For the text-containing cell, return its midpoint in [X, Y] coordinate format. 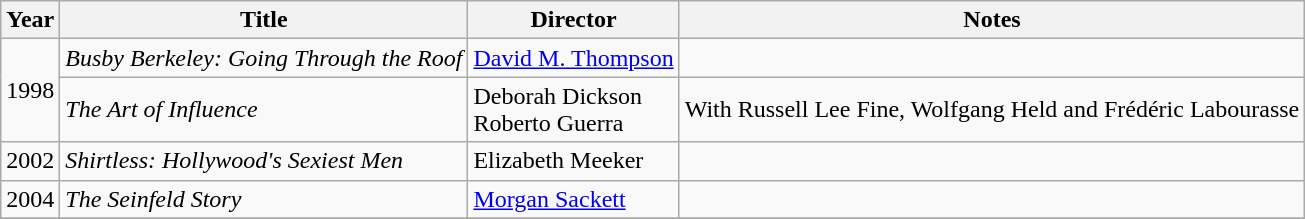
Title [264, 20]
2002 [30, 161]
Morgan Sackett [574, 199]
David M. Thompson [574, 58]
Elizabeth Meeker [574, 161]
Notes [992, 20]
2004 [30, 199]
Busby Berkeley: Going Through the Roof [264, 58]
With Russell Lee Fine, Wolfgang Held and Frédéric Labourasse [992, 110]
1998 [30, 90]
Deborah DicksonRoberto Guerra [574, 110]
The Art of Influence [264, 110]
The Seinfeld Story [264, 199]
Year [30, 20]
Director [574, 20]
Shirtless: Hollywood's Sexiest Men [264, 161]
